Pinpoint the cell where the given text exists, returning its (X, Y) midpoint coordinate. 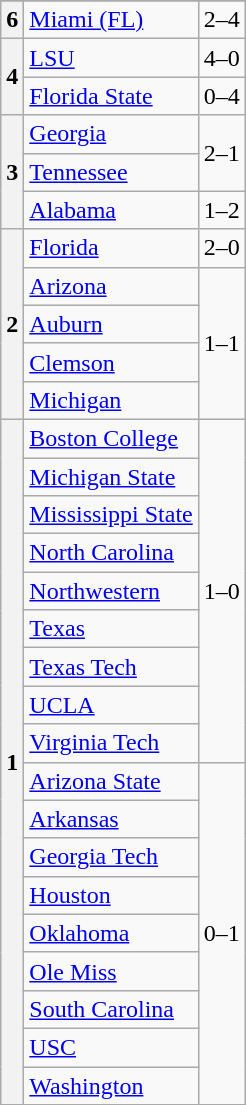
Michigan State (111, 477)
Clemson (111, 362)
1–0 (222, 590)
Houston (111, 895)
Georgia (111, 134)
Florida (111, 248)
2–4 (222, 20)
Northwestern (111, 591)
0–4 (222, 96)
Florida State (111, 96)
2 (12, 324)
3 (12, 172)
2–0 (222, 248)
North Carolina (111, 553)
Tennessee (111, 172)
South Carolina (111, 1009)
1–2 (222, 210)
Arizona State (111, 781)
0–1 (222, 934)
Alabama (111, 210)
Boston College (111, 438)
UCLA (111, 705)
1 (12, 762)
2–1 (222, 153)
Washington (111, 1085)
Miami (FL) (111, 20)
Arkansas (111, 819)
LSU (111, 58)
Texas (111, 629)
Oklahoma (111, 933)
6 (12, 20)
Mississippi State (111, 515)
Texas Tech (111, 667)
4–0 (222, 58)
Auburn (111, 324)
USC (111, 1047)
Michigan (111, 400)
1–1 (222, 343)
Arizona (111, 286)
Virginia Tech (111, 743)
Georgia Tech (111, 857)
Ole Miss (111, 971)
4 (12, 77)
